Output the (X, Y) coordinate of the center of the cell containing the given text.  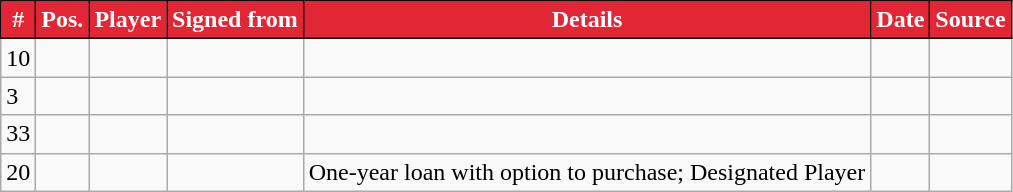
Details (587, 20)
20 (18, 172)
10 (18, 58)
Player (128, 20)
Pos. (62, 20)
One-year loan with option to purchase; Designated Player (587, 172)
33 (18, 134)
Signed from (236, 20)
Source (970, 20)
# (18, 20)
3 (18, 96)
Date (900, 20)
